Scan for the cell matching the given text and deliver its (X, Y) coordinate at center. 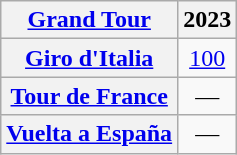
Grand Tour (90, 20)
100 (208, 58)
Giro d'Italia (90, 58)
2023 (208, 20)
Vuelta a España (90, 134)
Tour de France (90, 96)
